Provide the (x, y) coordinate of the cell's center where the given text is located.  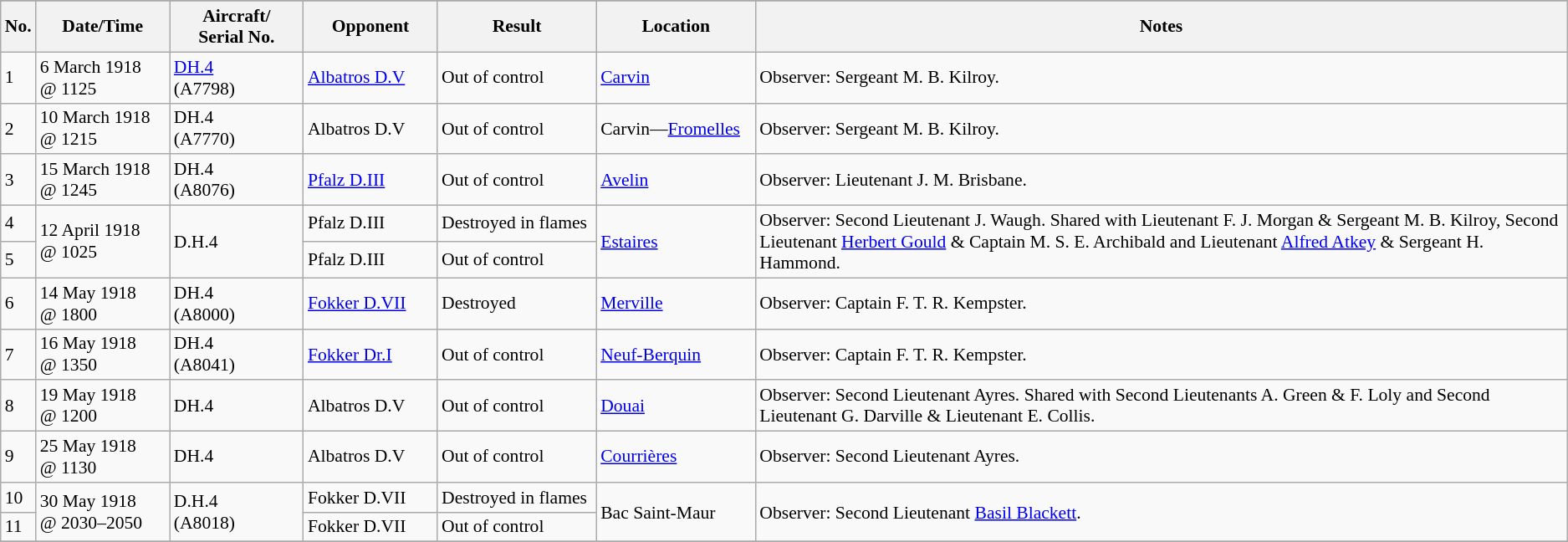
8 (18, 406)
6 (18, 303)
DH.4(A7770) (237, 129)
Bac Saint-Maur (676, 512)
Observer: Lieutenant J. M. Brisbane. (1161, 181)
Notes (1161, 27)
Result (517, 27)
Observer: Second Lieutenant Ayres. (1161, 457)
3 (18, 181)
14 May 1918@ 1800 (103, 303)
7 (18, 355)
6 March 1918@ 1125 (103, 77)
25 May 1918@ 1130 (103, 457)
D.H.4 (237, 243)
Aircraft/Serial No. (237, 27)
DH.4(A8041) (237, 355)
Observer: Second Lieutenant Ayres. Shared with Second Lieutenants A. Green & F. Loly and Second Lieutenant G. Darville & Lieutenant E. Collis. (1161, 406)
Carvin (676, 77)
Destroyed (517, 303)
10 March 1918@ 1215 (103, 129)
9 (18, 457)
12 April 1918@ 1025 (103, 243)
DH.4(A8076) (237, 181)
No. (18, 27)
30 May 1918@ 2030–2050 (103, 512)
DH.4(A7798) (237, 77)
11 (18, 527)
Merville (676, 303)
Courrières (676, 457)
Date/Time (103, 27)
4 (18, 224)
10 (18, 498)
15 March 1918@ 1245 (103, 181)
16 May 1918@ 1350 (103, 355)
Observer: Second Lieutenant Basil Blackett. (1161, 512)
Avelin (676, 181)
Fokker Dr.I (370, 355)
Douai (676, 406)
19 May 1918@ 1200 (103, 406)
Neuf-Berquin (676, 355)
Opponent (370, 27)
D.H.4(A8018) (237, 512)
Location (676, 27)
5 (18, 259)
Estaires (676, 243)
1 (18, 77)
2 (18, 129)
Carvin—Fromelles (676, 129)
DH.4(A8000) (237, 303)
